Provide the [X, Y] coordinate of the cell's center where the given text is located.  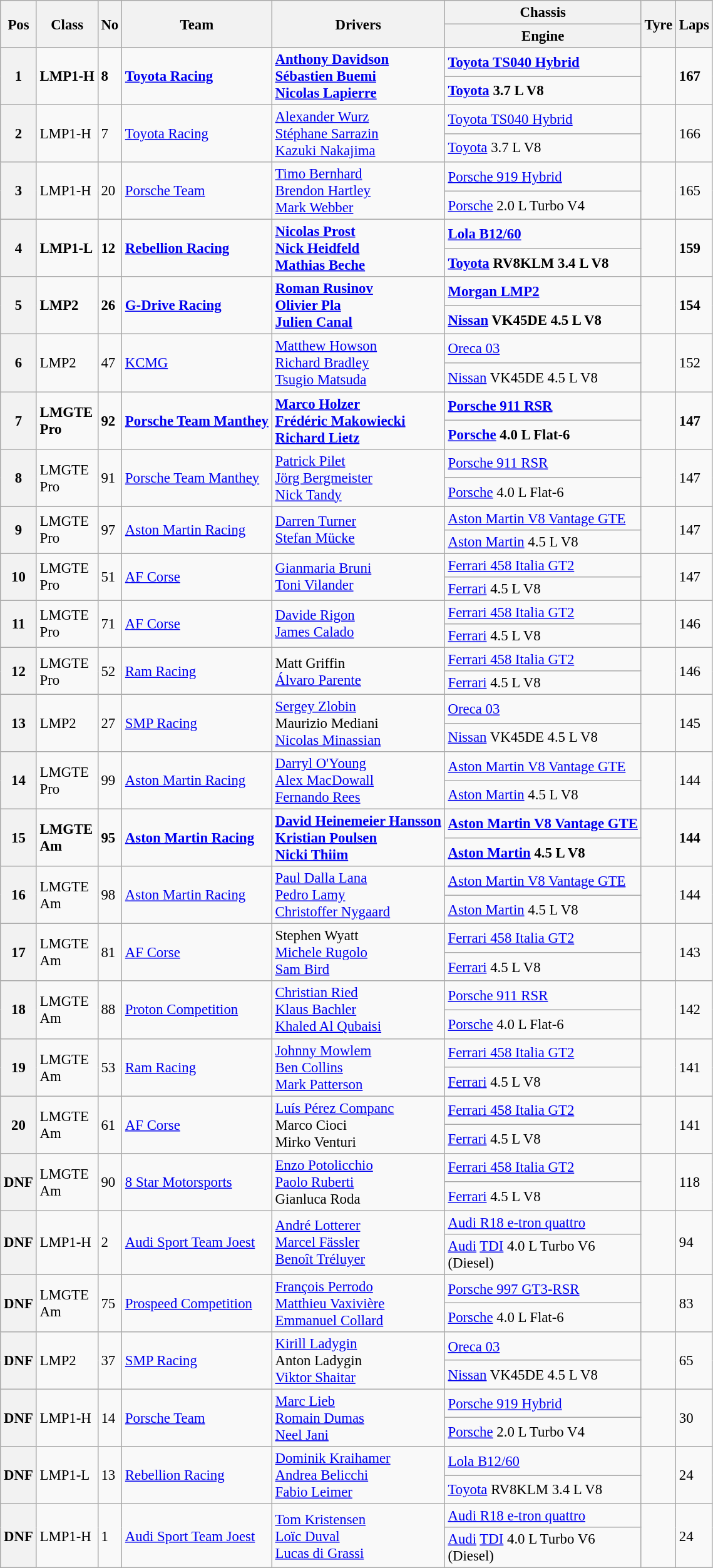
Porsche 997 GT3-RSR [543, 1289]
26 [110, 305]
Matt Griffin Álvaro Parente [358, 671]
118 [694, 1182]
Anthony Davidson Sébastien Buemi Nicolas Lapierre [358, 76]
15 [19, 838]
Paul Dalla Lana Pedro Lamy Christoffer Nygaard [358, 895]
83 [694, 1303]
98 [110, 895]
Enzo Potolicchio Paolo Ruberti Gianluca Roda [358, 1182]
53 [110, 1067]
Darryl O'Young Alex MacDowall Fernando Rees [358, 781]
37 [110, 1361]
17 [19, 953]
47 [110, 363]
51 [110, 577]
52 [110, 671]
Engine [543, 36]
61 [110, 1125]
6 [19, 363]
159 [694, 249]
Kirill Ladygin Anton Ladygin Viktor Shaitar [358, 1361]
No [110, 24]
166 [694, 134]
5 [19, 305]
154 [694, 305]
95 [110, 838]
Davide Rigon James Calado [358, 623]
Chassis [543, 13]
152 [694, 363]
Drivers [358, 24]
3 [19, 191]
16 [19, 895]
Marco Holzer Frédéric Makowiecki Richard Lietz [358, 421]
19 [19, 1067]
Sergey Zlobin Maurizio Mediani Nicolas Minassian [358, 724]
75 [110, 1303]
KCMG [197, 363]
Alexander Wurz Stéphane Sarrazin Kazuki Nakajima [358, 134]
Marc Lieb Romain Dumas Neel Jani [358, 1418]
Patrick Pilet Jörg Bergmeister Nick Tandy [358, 478]
167 [694, 76]
Class [67, 24]
Roman Rusinov Olivier Pla Julien Canal [358, 305]
Stephen Wyatt Michele Rugolo Sam Bird [358, 953]
Christian Ried Klaus Bachler Khaled Al Qubaisi [358, 1010]
65 [694, 1361]
Matthew Howson Richard Bradley Tsugio Matsuda [358, 363]
G-Drive Racing [197, 305]
Team [197, 24]
David Heinemeier Hansson Kristian Poulsen Nicki Thiim [358, 838]
18 [19, 1010]
27 [110, 724]
71 [110, 623]
92 [110, 421]
99 [110, 781]
Proton Competition [197, 1010]
90 [110, 1182]
4 [19, 249]
88 [110, 1010]
165 [694, 191]
142 [694, 1010]
143 [694, 953]
97 [110, 530]
Pos [19, 24]
Darren Turner Stefan Mücke [358, 530]
François Perrodo Matthieu Vaxivière Emmanuel Collard [358, 1303]
André Lotterer Marcel Fässler Benoît Tréluyer [358, 1243]
Tyre [659, 24]
8 Star Motorsports [197, 1182]
9 [19, 530]
11 [19, 623]
Timo Bernhard Brendon Hartley Mark Webber [358, 191]
Morgan LMP2 [543, 291]
Johnny Mowlem Ben Collins Mark Patterson [358, 1067]
10 [19, 577]
Tom Kristensen Loïc Duval Lucas di Grassi [358, 1536]
Luís Pérez Companc Marco Cioci Mirko Venturi [358, 1125]
Nicolas Prost Nick Heidfeld Mathias Beche [358, 249]
145 [694, 724]
Gianmaria Bruni Toni Vilander [358, 577]
Prospeed Competition [197, 1303]
30 [694, 1418]
Laps [694, 24]
94 [694, 1243]
Dominik Kraihamer Andrea Belicchi Fabio Leimer [358, 1475]
81 [110, 953]
91 [110, 478]
